Return the [x, y] coordinate for the center point of the cell that contains the specified text.  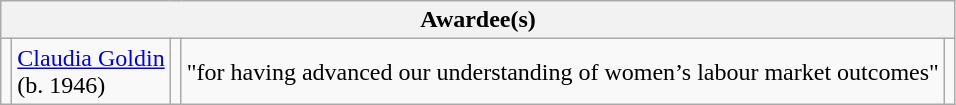
Claudia Goldin(b. 1946) [91, 72]
Awardee(s) [478, 20]
"for having advanced our understanding of women’s labour market outcomes" [562, 72]
